Identify which cell holds the provided text, then report its (x, y) central coordinate. 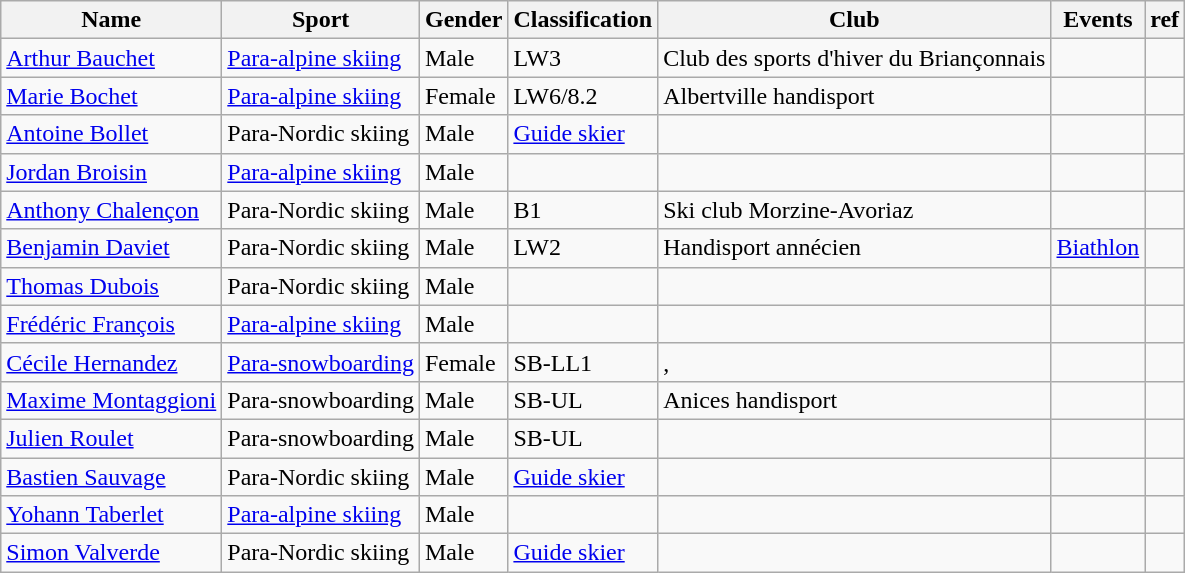
Name (112, 20)
Marie Bochet (112, 96)
Thomas Dubois (112, 286)
Jordan Broisin (112, 172)
Arthur Bauchet (112, 58)
Anices handisport (854, 400)
Gender (463, 20)
Club (854, 20)
B1 (583, 210)
Julien Roulet (112, 438)
Simon Valverde (112, 553)
LW2 (583, 248)
Benjamin Daviet (112, 248)
Antoine Bollet (112, 134)
Ski club Morzine-Avoriaz (854, 210)
Events (1098, 20)
Maxime Montaggioni (112, 400)
Club des sports d'hiver du Briançonnais (854, 58)
ref (1165, 20)
SB-LL1 (583, 362)
Handisport annécien (854, 248)
Yohann Taberlet (112, 515)
Sport (321, 20)
, (854, 362)
LW3 (583, 58)
Biathlon (1098, 248)
Classification (583, 20)
Anthony Chalençon (112, 210)
Frédéric François (112, 324)
LW6/8.2 (583, 96)
Albertville handisport (854, 96)
Cécile Hernandez (112, 362)
Bastien Sauvage (112, 477)
